Locate the cell with the specified text and output its [x, y] center coordinate. 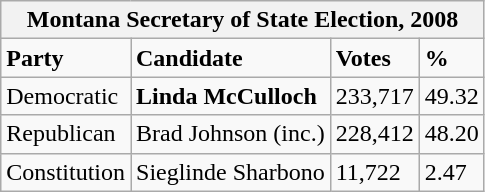
48.20 [452, 134]
Sieglinde Sharbono [230, 172]
11,722 [374, 172]
49.32 [452, 96]
Linda McCulloch [230, 96]
Candidate [230, 58]
Montana Secretary of State Election, 2008 [243, 20]
Constitution [66, 172]
% [452, 58]
Brad Johnson (inc.) [230, 134]
Party [66, 58]
2.47 [452, 172]
Republican [66, 134]
Democratic [66, 96]
228,412 [374, 134]
233,717 [374, 96]
Votes [374, 58]
